Determine the [x, y] coordinate at the center of the cell enclosing the given text.  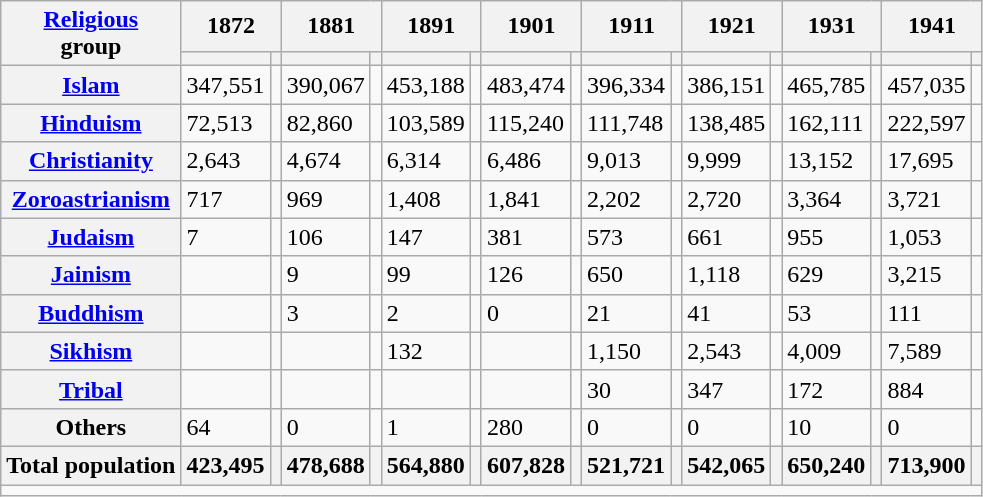
347 [726, 389]
Christianity [91, 161]
Islam [91, 85]
6,314 [426, 161]
2,720 [726, 199]
9,013 [626, 161]
13,152 [826, 161]
1931 [832, 26]
Zoroastrianism [91, 199]
4,674 [326, 161]
21 [626, 313]
172 [826, 389]
1,118 [726, 275]
465,785 [826, 85]
7,589 [926, 351]
564,880 [426, 465]
Tribal [91, 389]
713,900 [926, 465]
1,841 [526, 199]
7 [226, 237]
1,053 [926, 237]
607,828 [526, 465]
3 [326, 313]
115,240 [526, 123]
17,695 [926, 161]
Others [91, 427]
347,551 [226, 85]
103,589 [426, 123]
Total population [91, 465]
111 [926, 313]
162,111 [826, 123]
126 [526, 275]
650 [626, 275]
386,151 [726, 85]
30 [626, 389]
478,688 [326, 465]
Jainism [91, 275]
3,364 [826, 199]
542,065 [726, 465]
9 [326, 275]
111,748 [626, 123]
3,215 [926, 275]
1911 [632, 26]
Buddhism [91, 313]
969 [326, 199]
1872 [231, 26]
1 [426, 427]
396,334 [626, 85]
222,597 [926, 123]
1901 [531, 26]
Judaism [91, 237]
453,188 [426, 85]
2,543 [726, 351]
423,495 [226, 465]
9,999 [726, 161]
106 [326, 237]
1891 [431, 26]
661 [726, 237]
573 [626, 237]
629 [826, 275]
650,240 [826, 465]
6,486 [526, 161]
1881 [331, 26]
381 [526, 237]
457,035 [926, 85]
1921 [732, 26]
483,474 [526, 85]
Sikhism [91, 351]
1,150 [626, 351]
53 [826, 313]
147 [426, 237]
99 [426, 275]
2,202 [626, 199]
64 [226, 427]
Hinduism [91, 123]
390,067 [326, 85]
Religiousgroup [91, 34]
2,643 [226, 161]
138,485 [726, 123]
717 [226, 199]
955 [826, 237]
82,860 [326, 123]
3,721 [926, 199]
1941 [932, 26]
72,513 [226, 123]
884 [926, 389]
1,408 [426, 199]
521,721 [626, 465]
2 [426, 313]
280 [526, 427]
10 [826, 427]
132 [426, 351]
41 [726, 313]
4,009 [826, 351]
